Search for the cell housing the specified text and yield its [x, y] center coordinate. 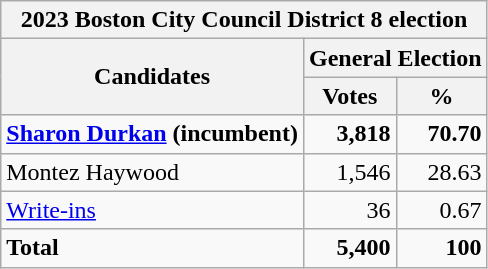
28.63 [442, 172]
0.67 [442, 210]
% [442, 96]
Total [152, 248]
5,400 [350, 248]
2023 Boston City Council District 8 election [244, 20]
100 [442, 248]
36 [350, 210]
70.70 [442, 134]
Candidates [152, 77]
Votes [350, 96]
Sharon Durkan (incumbent) [152, 134]
Write-ins [152, 210]
3,818 [350, 134]
1,546 [350, 172]
Montez Haywood [152, 172]
General Election [395, 58]
